Extract the [X, Y] coordinate from the center of the cell holding the provided text.  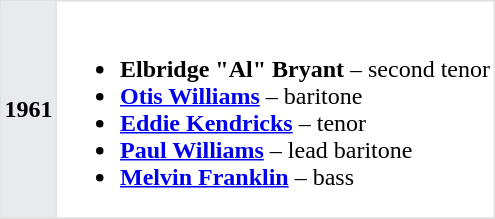
1961 [29, 110]
Elbridge "Al" Bryant – second tenorOtis Williams – baritoneEddie Kendricks – tenorPaul Williams – lead baritoneMelvin Franklin – bass [274, 110]
